Detect which cell encompasses the target text, then output its [X, Y] center coordinate. 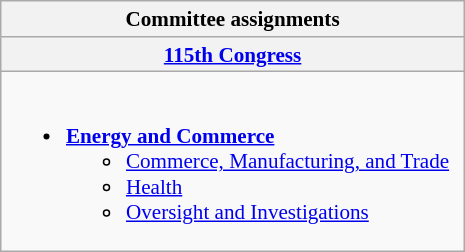
115th Congress [232, 54]
Energy and CommerceCommerce, Manufacturing, and TradeHealthOversight and Investigations [232, 162]
Committee assignments [232, 18]
